Search for the cell housing the specified text and yield its (X, Y) center coordinate. 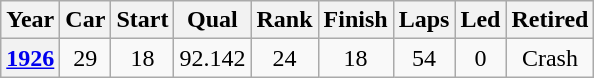
Rank (284, 20)
29 (86, 58)
Finish (356, 20)
92.142 (212, 58)
Qual (212, 20)
1926 (30, 58)
Start (142, 20)
0 (480, 58)
Car (86, 20)
Led (480, 20)
Year (30, 20)
Laps (424, 20)
Crash (550, 58)
54 (424, 58)
Retired (550, 20)
24 (284, 58)
